Return [x, y] of the center of cell containing provided text 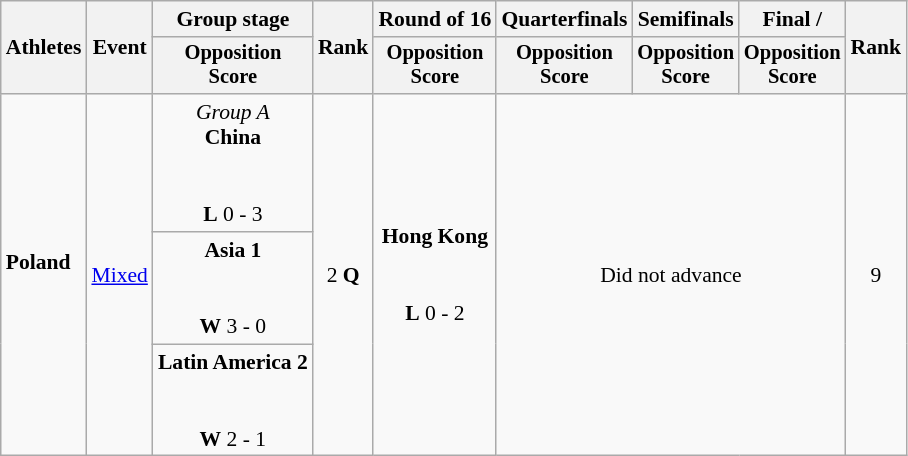
2 Q [344, 275]
Round of 16 [434, 19]
Semifinals [686, 19]
Poland [44, 275]
Did not advance [670, 275]
Athletes [44, 48]
Group AChinaL 0 - 3 [233, 163]
Group stage [233, 19]
Event [119, 48]
Hong KongL 0 - 2 [434, 275]
Asia 1W 3 - 0 [233, 288]
Mixed [119, 275]
Latin America 2W 2 - 1 [233, 400]
9 [876, 275]
Final / [792, 19]
Quarterfinals [564, 19]
